Find where the given text appears and provide that cell's center as (x, y) coordinate. 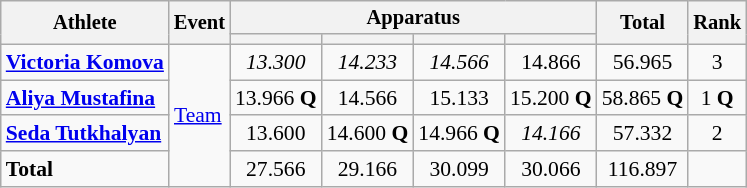
14.166 (551, 134)
56.965 (643, 63)
29.166 (368, 169)
Apparatus (414, 18)
Victoria Komova (85, 63)
14.966 Q (459, 134)
13.300 (276, 63)
Rank (717, 22)
Event (200, 22)
Aliya Mustafina (85, 98)
13.966 Q (276, 98)
1 Q (717, 98)
57.332 (643, 134)
27.566 (276, 169)
14.600 Q (368, 134)
14.233 (368, 63)
116.897 (643, 169)
30.099 (459, 169)
58.865 Q (643, 98)
15.200 Q (551, 98)
Team (200, 116)
Athlete (85, 22)
2 (717, 134)
Seda Tutkhalyan (85, 134)
30.066 (551, 169)
15.133 (459, 98)
14.866 (551, 63)
3 (717, 63)
13.600 (276, 134)
